Detect which cell encompasses the target text, then output its (x, y) center coordinate. 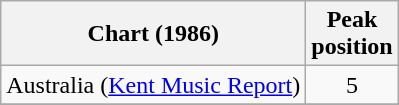
Australia (Kent Music Report) (154, 85)
Peakposition (352, 34)
Chart (1986) (154, 34)
5 (352, 85)
